Provide the (X, Y) coordinate of the cell's center where the given text is located.  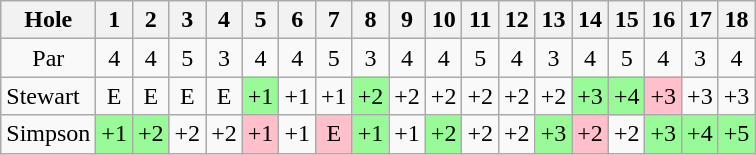
11 (480, 20)
Simpson (48, 134)
8 (370, 20)
+5 (736, 134)
16 (664, 20)
6 (298, 20)
Hole (48, 20)
14 (590, 20)
17 (700, 20)
Stewart (48, 96)
15 (626, 20)
10 (444, 20)
7 (334, 20)
9 (408, 20)
Par (48, 58)
12 (518, 20)
13 (554, 20)
2 (150, 20)
18 (736, 20)
1 (114, 20)
